Scan for the cell matching the given text and deliver its [x, y] coordinate at center. 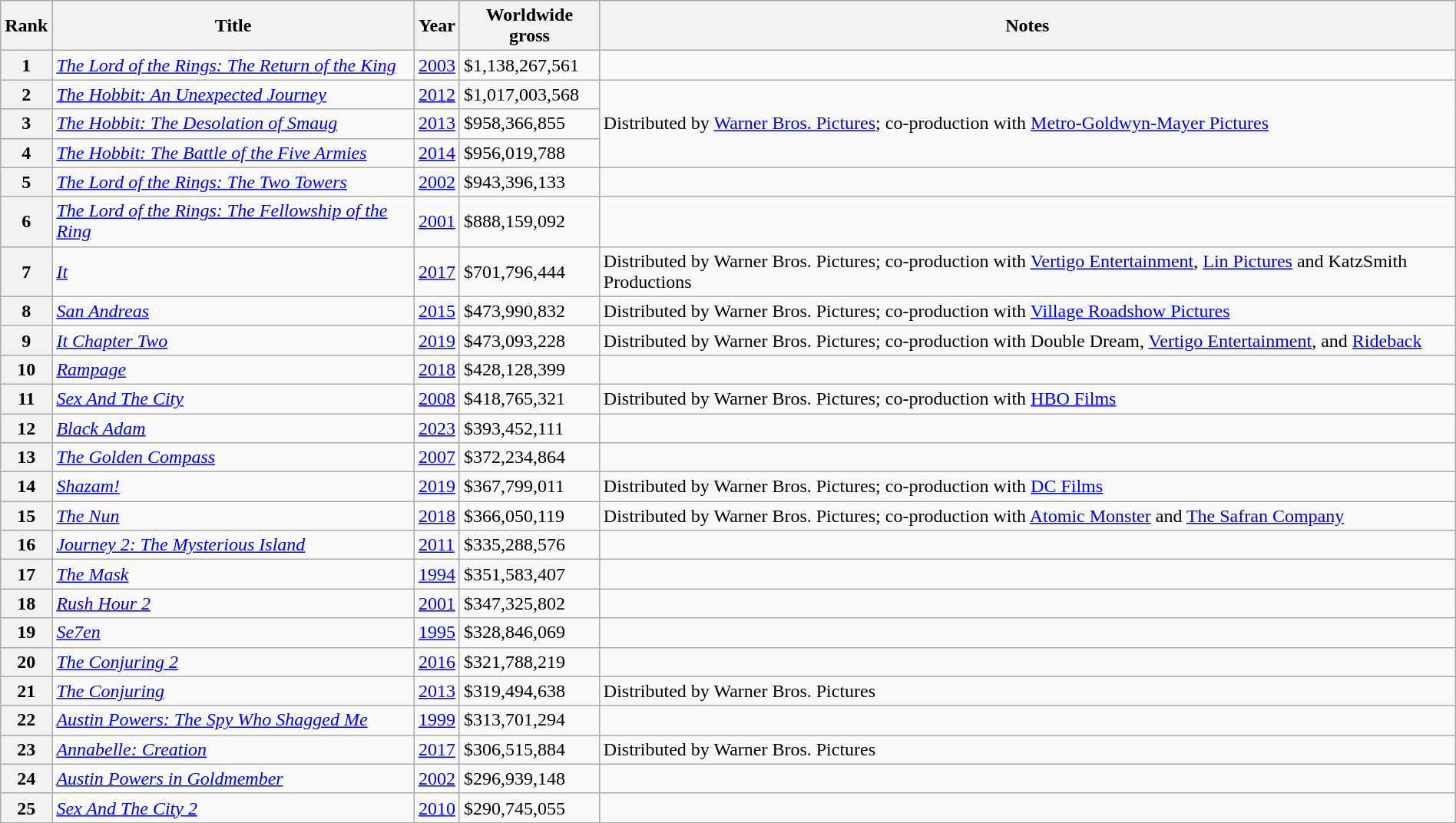
Sex And The City 2 [233, 808]
Distributed by Warner Bros. Pictures; co-production with Metro-Goldwyn-Mayer Pictures [1027, 124]
$393,452,111 [529, 428]
Distributed by Warner Bros. Pictures; co-production with Atomic Monster and The Safran Company [1027, 516]
19 [26, 633]
Rampage [233, 369]
10 [26, 369]
1995 [436, 633]
The Golden Compass [233, 458]
The Nun [233, 516]
1 [26, 65]
$321,788,219 [529, 662]
2003 [436, 65]
5 [26, 182]
Austin Powers: The Spy Who Shagged Me [233, 720]
The Hobbit: The Desolation of Smaug [233, 124]
$958,366,855 [529, 124]
$473,093,228 [529, 340]
$290,745,055 [529, 808]
The Mask [233, 574]
2014 [436, 153]
It Chapter Two [233, 340]
$943,396,133 [529, 182]
The Hobbit: The Battle of the Five Armies [233, 153]
Se7en [233, 633]
1994 [436, 574]
$372,234,864 [529, 458]
21 [26, 691]
$313,701,294 [529, 720]
$306,515,884 [529, 749]
Journey 2: The Mysterious Island [233, 545]
2016 [436, 662]
18 [26, 603]
17 [26, 574]
25 [26, 808]
$367,799,011 [529, 487]
Rank [26, 26]
Distributed by Warner Bros. Pictures; co-production with HBO Films [1027, 398]
2012 [436, 94]
2008 [436, 398]
2007 [436, 458]
Distributed by Warner Bros. Pictures; co-production with Vertigo Entertainment, Lin Pictures and KatzSmith Productions [1027, 272]
Shazam! [233, 487]
7 [26, 272]
$701,796,444 [529, 272]
11 [26, 398]
$1,017,003,568 [529, 94]
The Lord of the Rings: The Two Towers [233, 182]
$428,128,399 [529, 369]
Rush Hour 2 [233, 603]
$888,159,092 [529, 221]
$473,990,832 [529, 311]
23 [26, 749]
$418,765,321 [529, 398]
15 [26, 516]
14 [26, 487]
2015 [436, 311]
13 [26, 458]
1999 [436, 720]
Austin Powers in Goldmember [233, 778]
$319,494,638 [529, 691]
$1,138,267,561 [529, 65]
6 [26, 221]
20 [26, 662]
$351,583,407 [529, 574]
Distributed by Warner Bros. Pictures; co-production with Village Roadshow Pictures [1027, 311]
Title [233, 26]
$366,050,119 [529, 516]
2010 [436, 808]
The Conjuring 2 [233, 662]
4 [26, 153]
The Lord of the Rings: The Return of the King [233, 65]
Black Adam [233, 428]
Annabelle: Creation [233, 749]
Distributed by Warner Bros. Pictures; co-production with Double Dream, Vertigo Entertainment, and Rideback [1027, 340]
12 [26, 428]
9 [26, 340]
The Conjuring [233, 691]
2023 [436, 428]
$328,846,069 [529, 633]
Worldwide gross [529, 26]
Distributed by Warner Bros. Pictures; co-production with DC Films [1027, 487]
The Hobbit: An Unexpected Journey [233, 94]
The Lord of the Rings: The Fellowship of the Ring [233, 221]
8 [26, 311]
16 [26, 545]
It [233, 272]
22 [26, 720]
$956,019,788 [529, 153]
Year [436, 26]
San Andreas [233, 311]
Notes [1027, 26]
$347,325,802 [529, 603]
24 [26, 778]
$296,939,148 [529, 778]
3 [26, 124]
2011 [436, 545]
2 [26, 94]
$335,288,576 [529, 545]
Sex And The City [233, 398]
